Identify which cell holds the provided text, then report its (x, y) central coordinate. 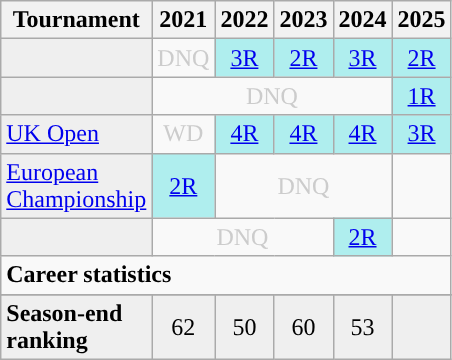
50 (244, 326)
Career statistics (226, 275)
2022 (244, 20)
53 (362, 326)
1R (422, 96)
UK Open (76, 134)
60 (304, 326)
WD (184, 134)
2025 (422, 20)
62 (184, 326)
2023 (304, 20)
Tournament (76, 20)
2024 (362, 20)
2021 (184, 20)
Season-end ranking (76, 326)
European Championship (76, 186)
